Identify which cell holds the provided text, then report its [X, Y] central coordinate. 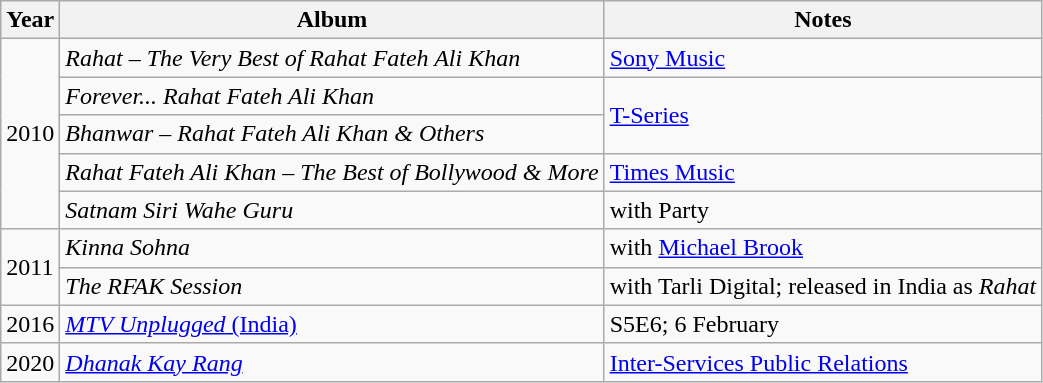
Kinna Sohna [332, 248]
Year [30, 20]
Rahat – The Very Best of Rahat Fateh Ali Khan [332, 58]
Times Music [823, 172]
Bhanwar – Rahat Fateh Ali Khan & Others [332, 134]
Sony Music [823, 58]
Satnam Siri Wahe Guru [332, 210]
2011 [30, 267]
with Tarli Digital; released in India as Rahat [823, 286]
Notes [823, 20]
2020 [30, 362]
T-Series [823, 115]
with Party [823, 210]
S5E6; 6 February [823, 324]
Album [332, 20]
with Michael Brook [823, 248]
Dhanak Kay Rang [332, 362]
Forever... Rahat Fateh Ali Khan [332, 96]
The RFAK Session [332, 286]
MTV Unplugged (India) [332, 324]
Rahat Fateh Ali Khan – The Best of Bollywood & More [332, 172]
2010 [30, 134]
2016 [30, 324]
Inter-Services Public Relations [823, 362]
